Scan for the cell matching the given text and deliver its [X, Y] coordinate at center. 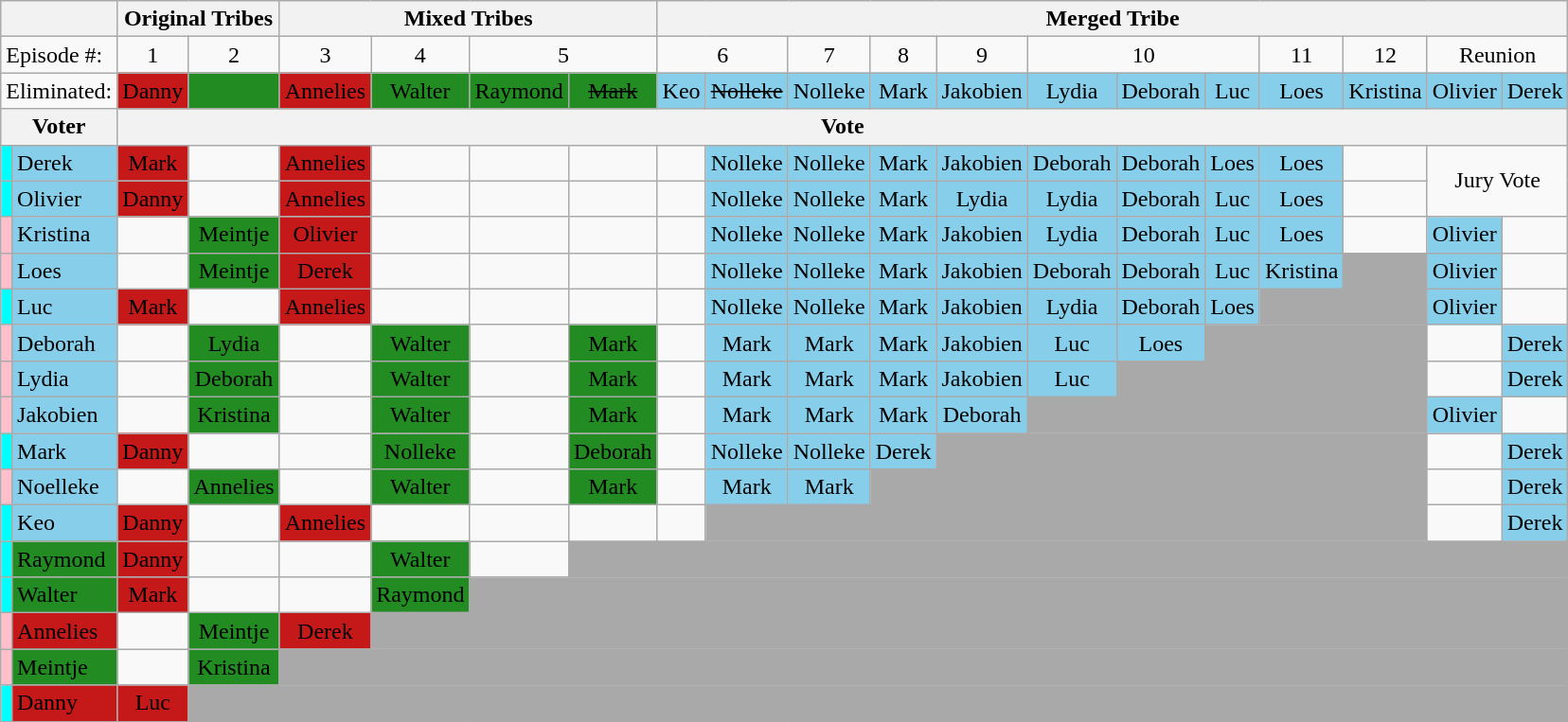
10 [1144, 55]
1 [153, 55]
8 [903, 55]
Jury Vote [1498, 181]
6 [722, 55]
4 [420, 55]
Voter [59, 127]
12 [1385, 55]
5 [563, 55]
Episode #: [59, 55]
Original Tribes [199, 19]
Merged Tribe [1113, 19]
Eliminated: [59, 91]
Noelleke [64, 487]
3 [325, 55]
7 [829, 55]
Reunion [1498, 55]
Mixed Tribes [468, 19]
9 [982, 55]
2 [234, 55]
Vote [843, 127]
11 [1301, 55]
